Return (x, y) of the center of cell containing provided text 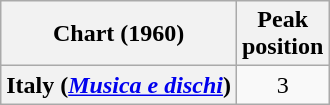
3 (282, 85)
Italy (Musica e dischi) (119, 85)
Peakposition (282, 34)
Chart (1960) (119, 34)
